From the cell containing the given text, extract its center point as (X, Y) coordinate. 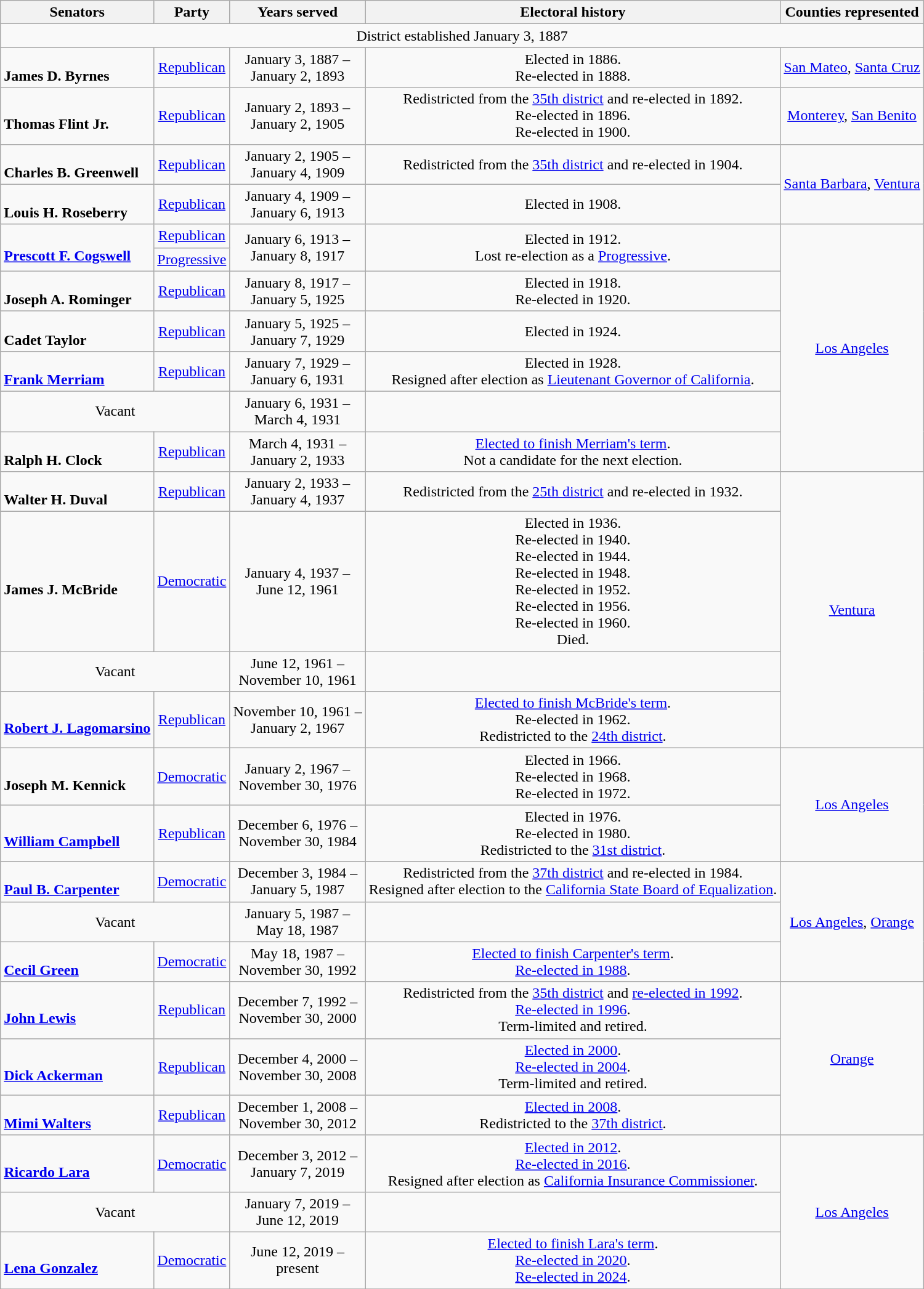
Redistricted from the 25th district and re-elected in 1932. (573, 491)
Thomas Flint Jr. (78, 116)
Elected in 1966. Re-elected in 1968. Re-elected in 1972. (573, 777)
December 6, 1976 – November 30, 1984 (298, 833)
Charles B. Greenwell (78, 164)
Progressive (192, 259)
Joseph M. Kennick (78, 777)
Mimi Walters (78, 1115)
January 7, 2019 – June 12, 2019 (298, 1212)
Years served (298, 12)
Elected in 1886. Re-elected in 1888. (573, 68)
January 6, 1931 – March 4, 1931 (298, 411)
James J. McBride (78, 581)
Cadet Taylor (78, 331)
Robert J. Lagomarsino (78, 720)
Redistricted from the 35th district and re-elected in 1892. Re-elected in 1896. Re-elected in 1900. (573, 116)
Monterey, San Benito (853, 116)
Elected to finish Merriam's term. Not a candidate for the next election. (573, 451)
December 3, 2012 – January 7, 2019 (298, 1163)
Frank Merriam (78, 371)
Redistricted from the 35th district and re-elected in 1992. Re-elected in 1996. Term-limited and retired. (573, 1010)
Elected in 2000. Re-elected in 2004. Term-limited and retired. (573, 1067)
San Mateo, Santa Cruz (853, 68)
John Lewis (78, 1010)
June 12, 1961 – November 10, 1961 (298, 671)
Los Angeles, Orange (853, 921)
Lena Gonzalez (78, 1260)
January 8, 1917 – January 5, 1925 (298, 291)
Dick Ackerman (78, 1067)
Louis H. Roseberry (78, 204)
January 2, 1967 – November 30, 1976 (298, 777)
January 7, 1929 – January 6, 1931 (298, 371)
District established January 3, 1887 (462, 36)
Elected in 1936. Re-elected in 1940. Re-elected in 1944. Re-elected in 1948. Re-elected in 1952. Re-elected in 1956. Re-elected in 1960. Died. (573, 581)
James D. Byrnes (78, 68)
Elected to finish Carpenter's term. Re-elected in 1988. (573, 962)
December 7, 1992 – November 30, 2000 (298, 1010)
Senators (78, 12)
Ralph H. Clock (78, 451)
December 1, 2008 – November 30, 2012 (298, 1115)
Prescott F. Cogswell (78, 248)
Party (192, 12)
Redistricted from the 37th district and re-elected in 1984. Resigned after election to the California State Board of Equalization. (573, 882)
Paul B. Carpenter (78, 882)
Counties represented (853, 12)
Elected to finish Lara's term. Re-elected in 2020. Re-elected in 2024. (573, 1260)
January 2, 1905 – January 4, 1909 (298, 164)
Electoral history (573, 12)
Redistricted from the 35th district and re-elected in 1904. (573, 164)
Elected to finish McBride's term. Re-elected in 1962. Redistricted to the 24th district. (573, 720)
Elected in 1908. (573, 204)
December 3, 1984 – January 5, 1987 (298, 882)
May 18, 1987 – November 30, 1992 (298, 962)
January 6, 1913 – January 8, 1917 (298, 248)
William Campbell (78, 833)
Orange (853, 1058)
January 3, 1887 – January 2, 1893 (298, 68)
March 4, 1931 – January 2, 1933 (298, 451)
Elected in 1976. Re-elected in 1980. Redistricted to the 31st district. (573, 833)
January 4, 1937 – June 12, 1961 (298, 581)
Joseph A. Rominger (78, 291)
June 12, 2019 – present (298, 1260)
Elected in 1912. Lost re-election as a Progressive. (573, 248)
Walter H. Duval (78, 491)
November 10, 1961 – January 2, 1967 (298, 720)
December 4, 2000 – November 30, 2008 (298, 1067)
Elected in 1918. Re-elected in 1920. (573, 291)
Ricardo Lara (78, 1163)
January 5, 1925 – January 7, 1929 (298, 331)
Elected in 2012. Re-elected in 2016. Resigned after election as California Insurance Commissioner. (573, 1163)
Cecil Green (78, 962)
Elected in 1924. (573, 331)
January 2, 1893 – January 2, 1905 (298, 116)
Elected in 1928. Resigned after election as Lieutenant Governor of California. (573, 371)
January 4, 1909 – January 6, 1913 (298, 204)
Elected in 2008. Redistricted to the 37th district. (573, 1115)
January 5, 1987 – May 18, 1987 (298, 921)
Santa Barbara, Ventura (853, 184)
Ventura (853, 610)
January 2, 1933 – January 4, 1937 (298, 491)
